Extract the (X, Y) coordinate from the center of the cell holding the provided text.  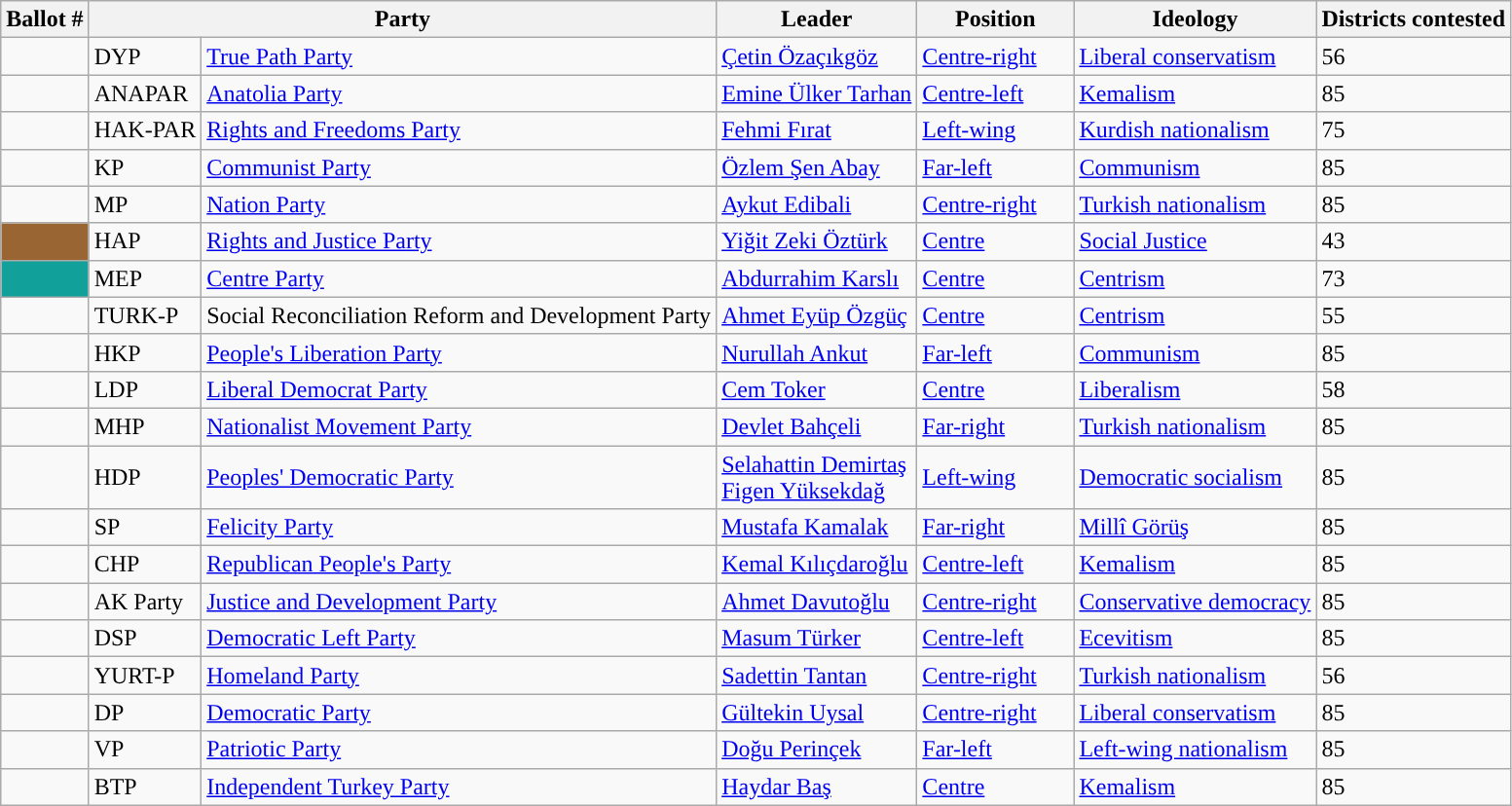
Justice and Development Party (460, 602)
Sadettin Tantan (817, 676)
Centre Party (460, 278)
Rights and Freedoms Party (460, 130)
Felicity Party (460, 528)
HAP (145, 241)
MP (145, 204)
Anatolia Party (460, 93)
DP (145, 713)
VP (145, 750)
ANAPAR (145, 93)
Districts contested (1414, 19)
Mustafa Kamalak (817, 528)
Millî Görüş (1196, 528)
Ideology (1196, 19)
DSP (145, 639)
LDP (145, 389)
BTP (145, 787)
TURK-P (145, 315)
KP (145, 167)
Social Justice (1196, 241)
Yiğit Zeki Öztürk (817, 241)
58 (1414, 389)
Özlem Şen Abay (817, 167)
Kurdish nationalism (1196, 130)
Patriotic Party (460, 750)
Conservative democracy (1196, 602)
DYP (145, 56)
Kemal Kılıçdaroğlu (817, 565)
CHP (145, 565)
Devlet Bahçeli (817, 426)
Leader (817, 19)
MEP (145, 278)
Democratic Left Party (460, 639)
Communist Party (460, 167)
Party (402, 19)
Ecevitism (1196, 639)
Social Reconciliation Reform and Development Party (460, 315)
Abdurrahim Karslı (817, 278)
Republican People's Party (460, 565)
Liberalism (1196, 389)
AK Party (145, 602)
Gültekin Uysal (817, 713)
Rights and Justice Party (460, 241)
HKP (145, 352)
43 (1414, 241)
Haydar Baş (817, 787)
Independent Turkey Party (460, 787)
HDP (145, 477)
Ahmet Eyüp Özgüç (817, 315)
Cem Toker (817, 389)
HAK-PAR (145, 130)
Position (995, 19)
True Path Party (460, 56)
55 (1414, 315)
Selahattin DemirtaşFigen Yüksekdağ (817, 477)
Ballot # (45, 19)
Emine Ülker Tarhan (817, 93)
People's Liberation Party (460, 352)
Masum Türker (817, 639)
Fehmi Fırat (817, 130)
SP (145, 528)
MHP (145, 426)
Liberal Democrat Party (460, 389)
Doğu Perinçek (817, 750)
Peoples' Democratic Party (460, 477)
Democratic socialism (1196, 477)
Democratic Party (460, 713)
Nurullah Ankut (817, 352)
75 (1414, 130)
Homeland Party (460, 676)
Ahmet Davutoğlu (817, 602)
Nation Party (460, 204)
Aykut Edibali (817, 204)
Çetin Özaçıkgöz (817, 56)
Left-wing nationalism (1196, 750)
73 (1414, 278)
YURT-P (145, 676)
Nationalist Movement Party (460, 426)
